Find where the given text appears and provide that cell's center as [x, y] coordinate. 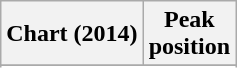
Chart (2014) [72, 34]
Peakposition [189, 34]
